Scan for the cell matching the given text and deliver its [x, y] coordinate at center. 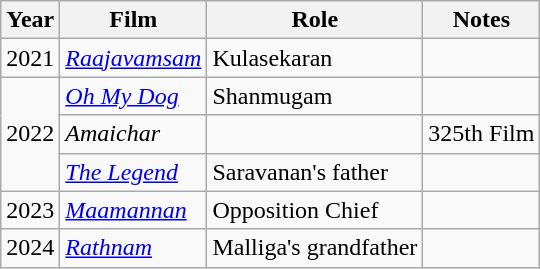
2022 [30, 134]
2021 [30, 58]
Rathnam [134, 248]
Oh My Dog [134, 96]
Saravanan's father [315, 172]
Film [134, 20]
Kulasekaran [315, 58]
Shanmugam [315, 96]
Year [30, 20]
Notes [482, 20]
Raajavamsam [134, 58]
Role [315, 20]
2023 [30, 210]
Opposition Chief [315, 210]
2024 [30, 248]
325th Film [482, 134]
Amaichar [134, 134]
Malliga's grandfather [315, 248]
Maamannan [134, 210]
The Legend [134, 172]
